Find where the given text appears and provide that cell's center as [x, y] coordinate. 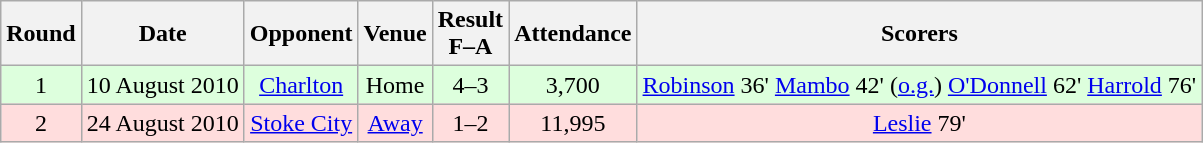
Attendance [573, 34]
1–2 [470, 123]
Stoke City [301, 123]
2 [41, 123]
Round [41, 34]
Home [395, 85]
Venue [395, 34]
Scorers [920, 34]
Charlton [301, 85]
Date [162, 34]
Leslie 79' [920, 123]
24 August 2010 [162, 123]
ResultF–A [470, 34]
Opponent [301, 34]
11,995 [573, 123]
1 [41, 85]
10 August 2010 [162, 85]
3,700 [573, 85]
Away [395, 123]
4–3 [470, 85]
Robinson 36' Mambo 42' (o.g.) O'Donnell 62' Harrold 76' [920, 85]
